Scan for the cell matching the given text and deliver its (X, Y) coordinate at center. 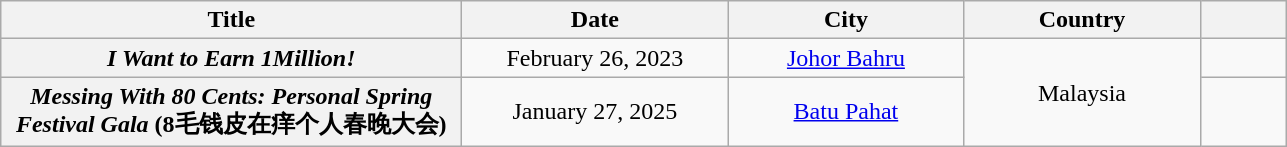
February 26, 2023 (595, 58)
Johor Bahru (846, 58)
January 27, 2025 (595, 112)
Malaysia (1082, 93)
Messing With 80 Cents: Personal Spring Festival Gala (8毛钱皮在痒个人春晚大会) (232, 112)
City (846, 20)
I Want to Earn 1Million! (232, 58)
Title (232, 20)
Country (1082, 20)
Date (595, 20)
Batu Pahat (846, 112)
